Identify which cell holds the provided text, then report its [x, y] central coordinate. 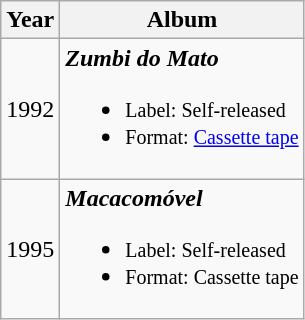
Zumbi do MatoLabel: Self-releasedFormat: Cassette tape [182, 109]
1995 [30, 249]
Album [182, 20]
1992 [30, 109]
Year [30, 20]
MacacomóvelLabel: Self-releasedFormat: Cassette tape [182, 249]
